Output the (X, Y) coordinate of the center of the cell containing the given text.  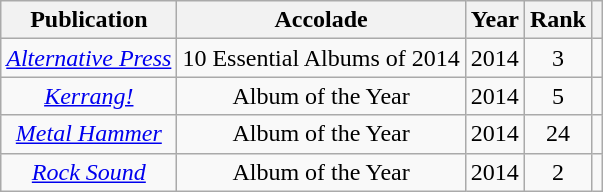
Publication (89, 20)
24 (558, 134)
3 (558, 58)
Accolade (321, 20)
10 Essential Albums of 2014 (321, 58)
Year (494, 20)
5 (558, 96)
Rank (558, 20)
2 (558, 172)
Alternative Press (89, 58)
Rock Sound (89, 172)
Metal Hammer (89, 134)
Kerrang! (89, 96)
